Return (X, Y) of the center of cell containing provided text 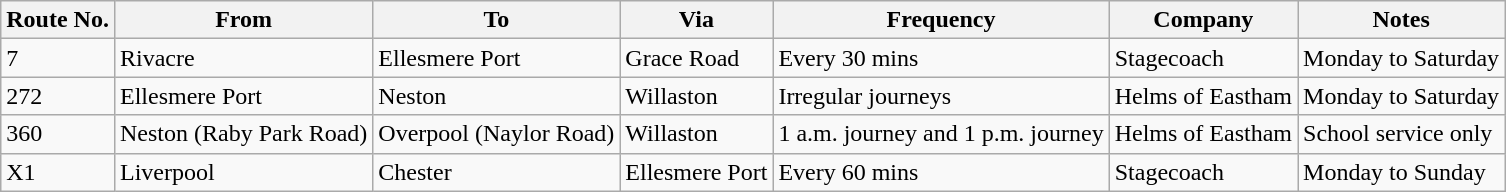
From (243, 20)
1 a.m. journey and 1 p.m. journey (941, 134)
Grace Road (696, 58)
Frequency (941, 20)
7 (58, 58)
Company (1203, 20)
Via (696, 20)
Chester (496, 172)
Liverpool (243, 172)
Rivacre (243, 58)
Every 60 mins (941, 172)
Irregular journeys (941, 96)
Neston (Raby Park Road) (243, 134)
Neston (496, 96)
School service only (1402, 134)
To (496, 20)
Route No. (58, 20)
Every 30 mins (941, 58)
360 (58, 134)
Overpool (Naylor Road) (496, 134)
272 (58, 96)
Notes (1402, 20)
Monday to Sunday (1402, 172)
X1 (58, 172)
